Detect which cell encompasses the target text, then output its (X, Y) center coordinate. 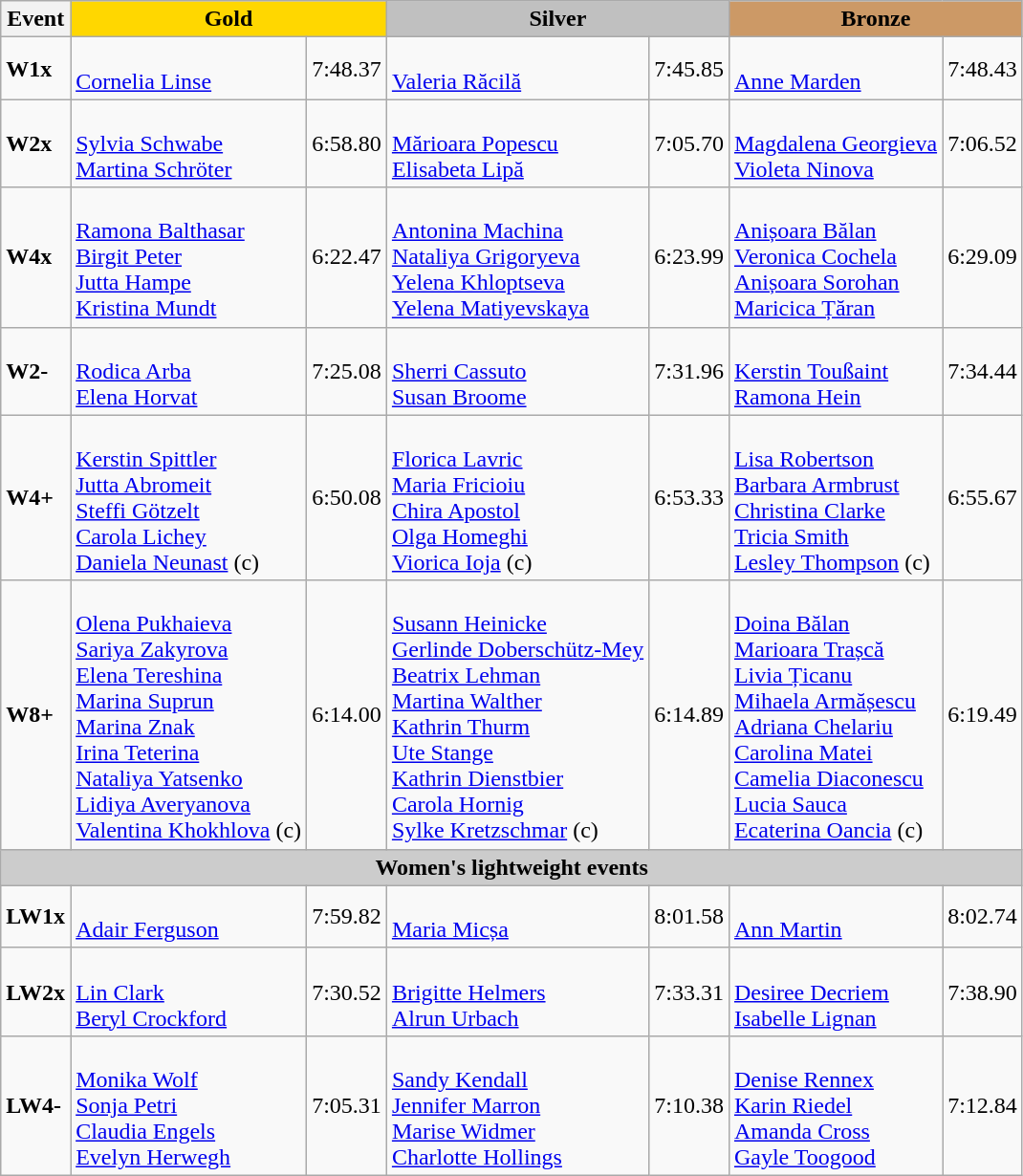
Antonina Machina Nataliya Grigoryeva Yelena Khloptseva Yelena Matiyevskaya (517, 257)
Kerstin Toußaint Ramona Hein (836, 371)
W2- (36, 371)
6:14.00 (347, 715)
Lin Clark Beryl Crockford (189, 991)
Desiree Decriem Isabelle Lignan (836, 991)
7:38.90 (983, 991)
7:33.31 (689, 991)
6:58.80 (347, 143)
7:25.08 (347, 371)
Sandy Kendall Jennifer Marron Marise Widmer Charlotte Hollings (517, 1105)
Monika Wolf Sonja Petri Claudia Engels Evelyn Herwegh (189, 1105)
LW1x (36, 916)
W1x (36, 69)
Magdalena Georgieva Violeta Ninova (836, 143)
W2x (36, 143)
7:45.85 (689, 69)
W4+ (36, 497)
Brigitte Helmers Alrun Urbach (517, 991)
7:05.70 (689, 143)
Women's lightweight events (512, 867)
LW2x (36, 991)
W4x (36, 257)
Rodica Arba Elena Horvat (189, 371)
6:29.09 (983, 257)
Cornelia Linse (189, 69)
7:34.44 (983, 371)
Mărioara Popescu Elisabeta Lipă (517, 143)
7:30.52 (347, 991)
Olena Pukhaieva Sariya Zakyrova Elena Tereshina Marina Suprun Marina Znak Irina Teterina Nataliya Yatsenko Lidiya Averyanova Valentina Khokhlova (c) (189, 715)
8:01.58 (689, 916)
7:12.84 (983, 1105)
Anișoara Bălan Veronica Cochela Anișoara Sorohan Maricica Țăran (836, 257)
Florica Lavric Maria Fricioiu Chira Apostol Olga Homeghi Viorica Ioja (c) (517, 497)
Kerstin Spittler Jutta Abromeit Steffi Götzelt Carola Lichey Daniela Neunast (c) (189, 497)
Sylvia Schwabe Martina Schröter (189, 143)
Gold (229, 19)
6:14.89 (689, 715)
7:59.82 (347, 916)
8:02.74 (983, 916)
Adair Ferguson (189, 916)
7:48.43 (983, 69)
6:55.67 (983, 497)
Silver (557, 19)
W8+ (36, 715)
Ann Martin (836, 916)
LW4- (36, 1105)
Doina Bălan Marioara Trașcă Livia Țicanu Mihaela Armășescu Adriana Chelariu Carolina Matei Camelia Diaconescu Lucia Sauca Ecaterina Oancia (c) (836, 715)
Maria Micșa (517, 916)
Lisa Robertson Barbara Armbrust Christina Clarke Tricia Smith Lesley Thompson (c) (836, 497)
Denise Rennex Karin Riedel Amanda Cross Gayle Toogood (836, 1105)
Bronze (876, 19)
7:48.37 (347, 69)
6:53.33 (689, 497)
6:19.49 (983, 715)
Event (36, 19)
7:05.31 (347, 1105)
7:10.38 (689, 1105)
Valeria Răcilă (517, 69)
7:06.52 (983, 143)
6:23.99 (689, 257)
6:50.08 (347, 497)
7:31.96 (689, 371)
Anne Marden (836, 69)
6:22.47 (347, 257)
Sherri Cassuto Susan Broome (517, 371)
Ramona Balthasar Birgit Peter Jutta Hampe Kristina Mundt (189, 257)
